Detect which cell encompasses the target text, then output its (X, Y) center coordinate. 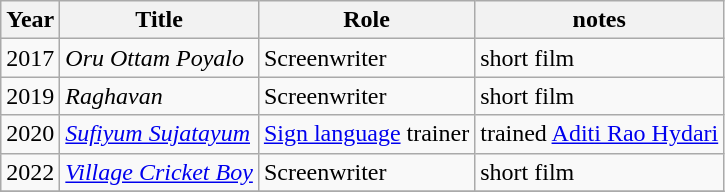
notes (600, 20)
trained Aditi Rao Hydari (600, 134)
2017 (30, 58)
2019 (30, 96)
Village Cricket Boy (160, 172)
Title (160, 20)
Year (30, 20)
2020 (30, 134)
Sufiyum Sujatayum (160, 134)
Raghavan (160, 96)
Oru Ottam Poyalo (160, 58)
2022 (30, 172)
Role (366, 20)
Sign language trainer (366, 134)
